Detect which cell encompasses the target text, then output its (X, Y) center coordinate. 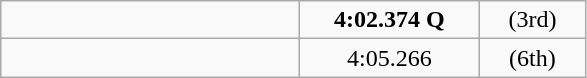
4:05.266 (390, 58)
(6th) (532, 58)
(3rd) (532, 20)
4:02.374 Q (390, 20)
